Capture the cell that displays the provided text and extract its (x, y) central coordinate. 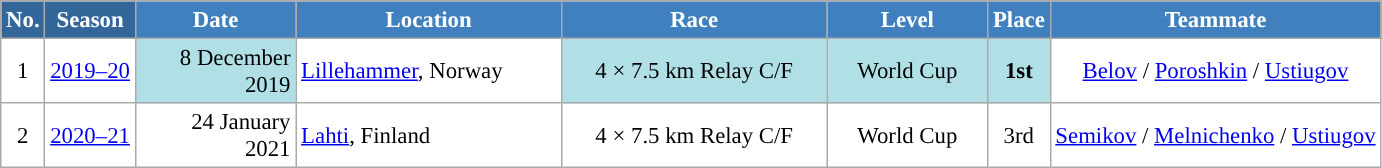
Season (90, 20)
Belov / Poroshkin / Ustiugov (1216, 72)
No. (23, 20)
Race (694, 20)
8 December 2019 (216, 72)
24 January 2021 (216, 136)
Level (908, 20)
1 (23, 72)
Semikov / Melnichenko / Ustiugov (1216, 136)
Date (216, 20)
2 (23, 136)
1st (1019, 72)
Teammate (1216, 20)
Lillehammer, Norway (429, 72)
Lahti, Finland (429, 136)
2019–20 (90, 72)
Location (429, 20)
Place (1019, 20)
2020–21 (90, 136)
3rd (1019, 136)
